Detect which cell encompasses the target text, then output its (X, Y) center coordinate. 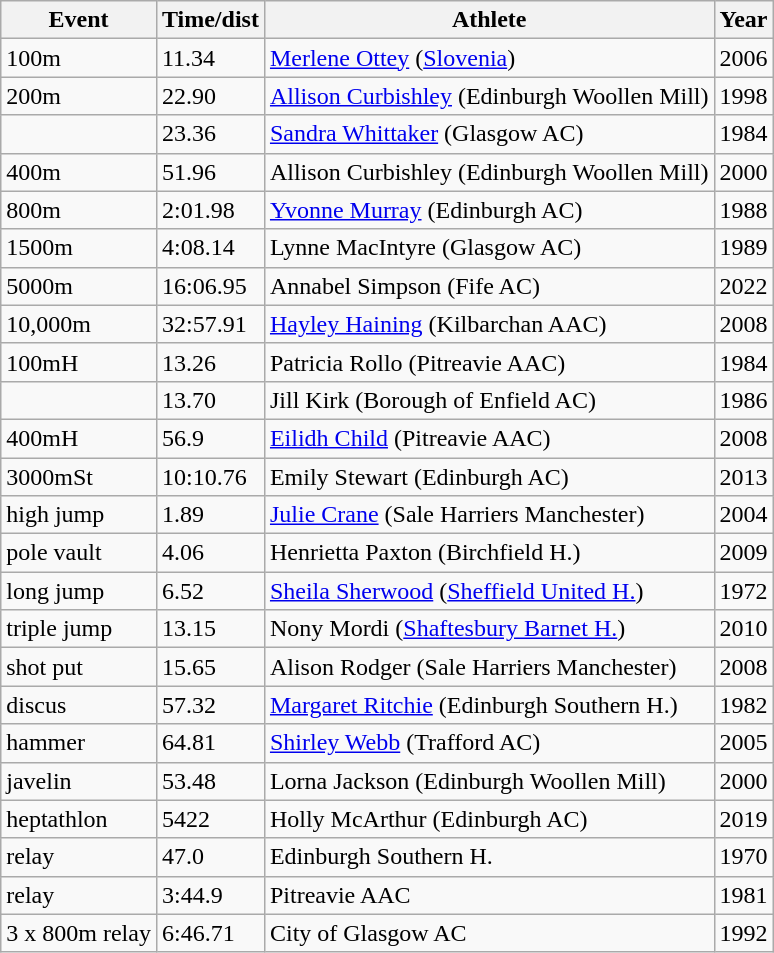
400m (79, 172)
Pitreavie AAC (489, 895)
2019 (744, 819)
3000mSt (79, 477)
2009 (744, 553)
2004 (744, 515)
Edinburgh Southern H. (489, 857)
1.89 (210, 515)
32:57.91 (210, 324)
Lorna Jackson (Edinburgh Woollen Mill) (489, 781)
3 x 800m relay (79, 933)
hammer (79, 743)
javelin (79, 781)
Alison Rodger (Sale Harriers Manchester) (489, 667)
Merlene Ottey (Slovenia) (489, 58)
triple jump (79, 629)
6:46.71 (210, 933)
heptathlon (79, 819)
2006 (744, 58)
3:44.9 (210, 895)
Julie Crane (Sale Harriers Manchester) (489, 515)
Sheila Sherwood (Sheffield United H.) (489, 591)
Jill Kirk (Borough of Enfield AC) (489, 400)
400mH (79, 438)
5000m (79, 286)
1988 (744, 210)
6.52 (210, 591)
1972 (744, 591)
47.0 (210, 857)
Nony Mordi (Shaftesbury Barnet H.) (489, 629)
1989 (744, 248)
Event (79, 20)
100mH (79, 362)
56.9 (210, 438)
1500m (79, 248)
Patricia Rollo (Pitreavie AAC) (489, 362)
100m (79, 58)
57.32 (210, 705)
Annabel Simpson (Fife AC) (489, 286)
1970 (744, 857)
Eilidh Child (Pitreavie AAC) (489, 438)
Emily Stewart (Edinburgh AC) (489, 477)
4.06 (210, 553)
shot put (79, 667)
2:01.98 (210, 210)
51.96 (210, 172)
Hayley Haining (Kilbarchan AAC) (489, 324)
2010 (744, 629)
2022 (744, 286)
11.34 (210, 58)
1998 (744, 96)
1982 (744, 705)
13.70 (210, 400)
800m (79, 210)
City of Glasgow AC (489, 933)
1981 (744, 895)
10,000m (79, 324)
high jump (79, 515)
200m (79, 96)
2005 (744, 743)
Henrietta Paxton (Birchfield H.) (489, 553)
long jump (79, 591)
Margaret Ritchie (Edinburgh Southern H.) (489, 705)
discus (79, 705)
1992 (744, 933)
5422 (210, 819)
Sandra Whittaker (Glasgow AC) (489, 134)
53.48 (210, 781)
2013 (744, 477)
Year (744, 20)
15.65 (210, 667)
Lynne MacIntyre (Glasgow AC) (489, 248)
Time/dist (210, 20)
Shirley Webb (Trafford AC) (489, 743)
22.90 (210, 96)
64.81 (210, 743)
pole vault (79, 553)
13.26 (210, 362)
16:06.95 (210, 286)
13.15 (210, 629)
Holly McArthur (Edinburgh AC) (489, 819)
Yvonne Murray (Edinburgh AC) (489, 210)
1986 (744, 400)
10:10.76 (210, 477)
4:08.14 (210, 248)
23.36 (210, 134)
Athlete (489, 20)
